Search for the cell housing the specified text and yield its (X, Y) center coordinate. 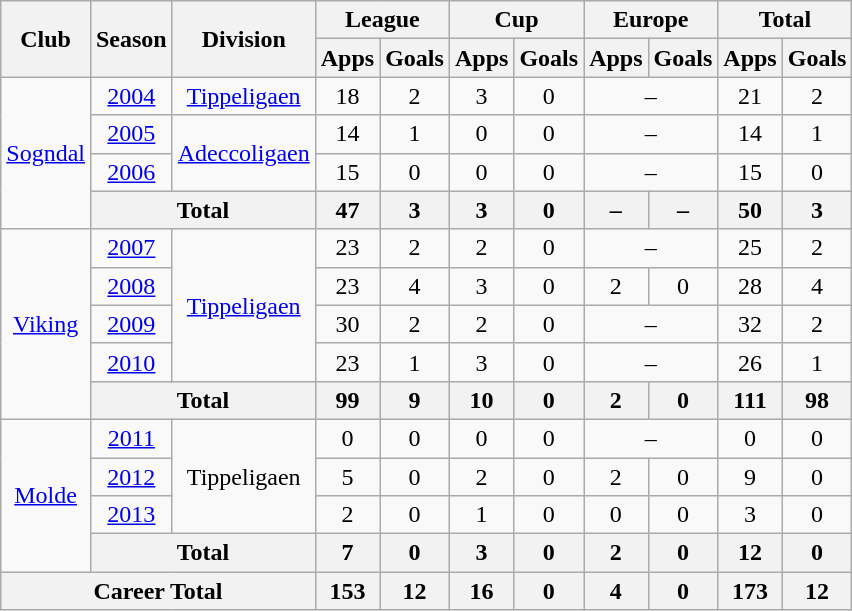
30 (347, 324)
Molde (46, 495)
Cup (516, 20)
2008 (131, 286)
2004 (131, 96)
League (382, 20)
28 (750, 286)
Europe (651, 20)
153 (347, 591)
47 (347, 210)
26 (750, 362)
Career Total (158, 591)
Club (46, 39)
98 (817, 400)
18 (347, 96)
7 (347, 553)
Viking (46, 324)
2006 (131, 172)
Sogndal (46, 153)
173 (750, 591)
25 (750, 248)
2007 (131, 248)
Adeccoligaen (244, 153)
16 (481, 591)
5 (347, 477)
10 (481, 400)
2011 (131, 438)
2009 (131, 324)
21 (750, 96)
2012 (131, 477)
2010 (131, 362)
99 (347, 400)
2013 (131, 515)
Division (244, 39)
Season (131, 39)
50 (750, 210)
111 (750, 400)
32 (750, 324)
2005 (131, 134)
